Provide the [X, Y] coordinate of the cell's center where the given text is located.  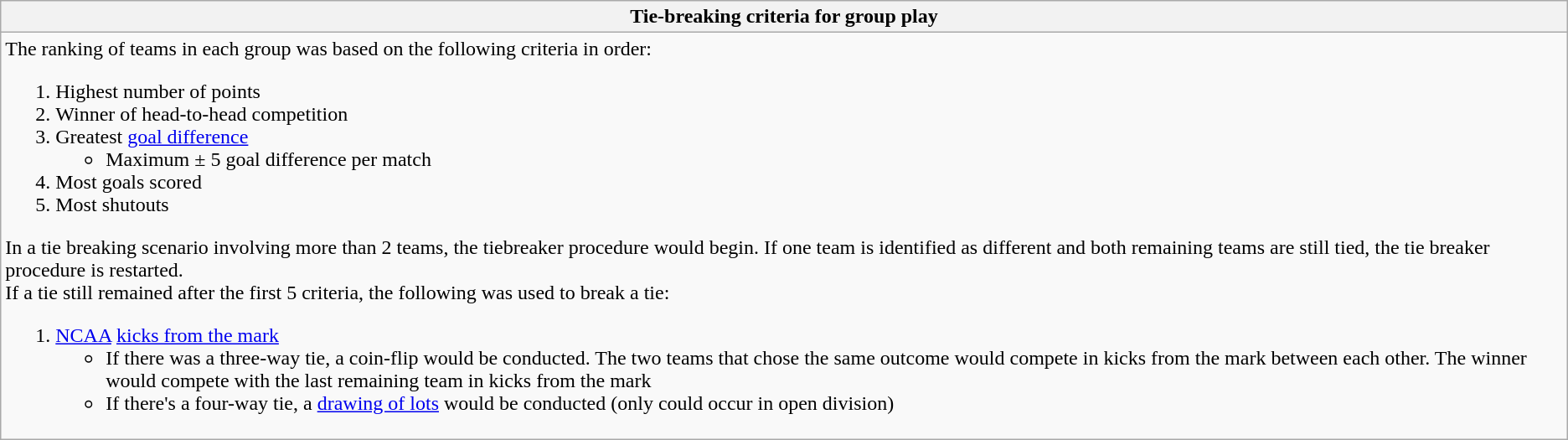
Tie-breaking criteria for group play [784, 17]
